For the text-containing cell, return its midpoint in [X, Y] coordinate format. 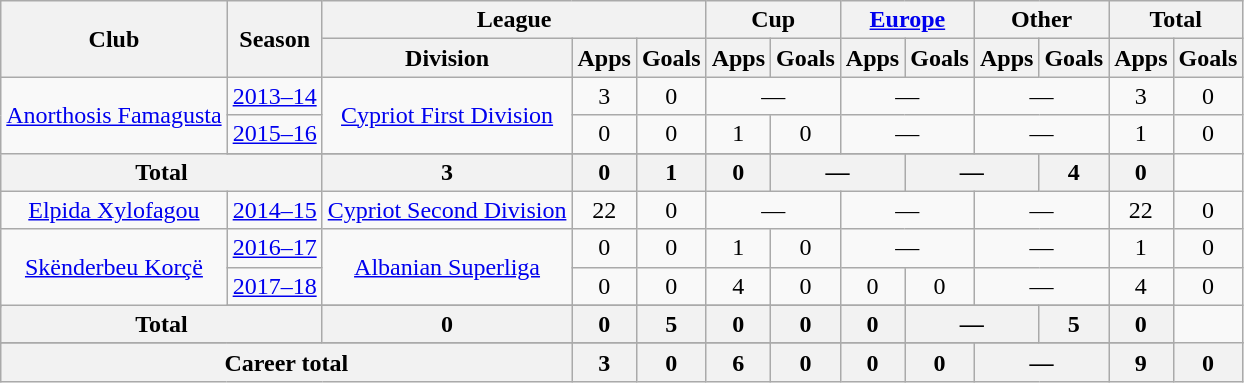
2013–14 [274, 96]
Albanian Superliga [447, 267]
Anorthosis Famagusta [114, 115]
League [514, 20]
2014–15 [274, 210]
Cypriot First Division [447, 115]
Cypriot Second Division [447, 210]
2017–18 [274, 286]
Other [1041, 20]
Division [447, 58]
Club [114, 39]
6 [738, 362]
9 [1141, 362]
Elpida Xylofagou [114, 210]
Europe [907, 20]
Season [274, 39]
2016–17 [274, 248]
Skënderbeu Korçë [114, 267]
2015–16 [274, 134]
Career total [286, 362]
Cup [773, 20]
